Locate the cell with the specified text and output its (x, y) center coordinate. 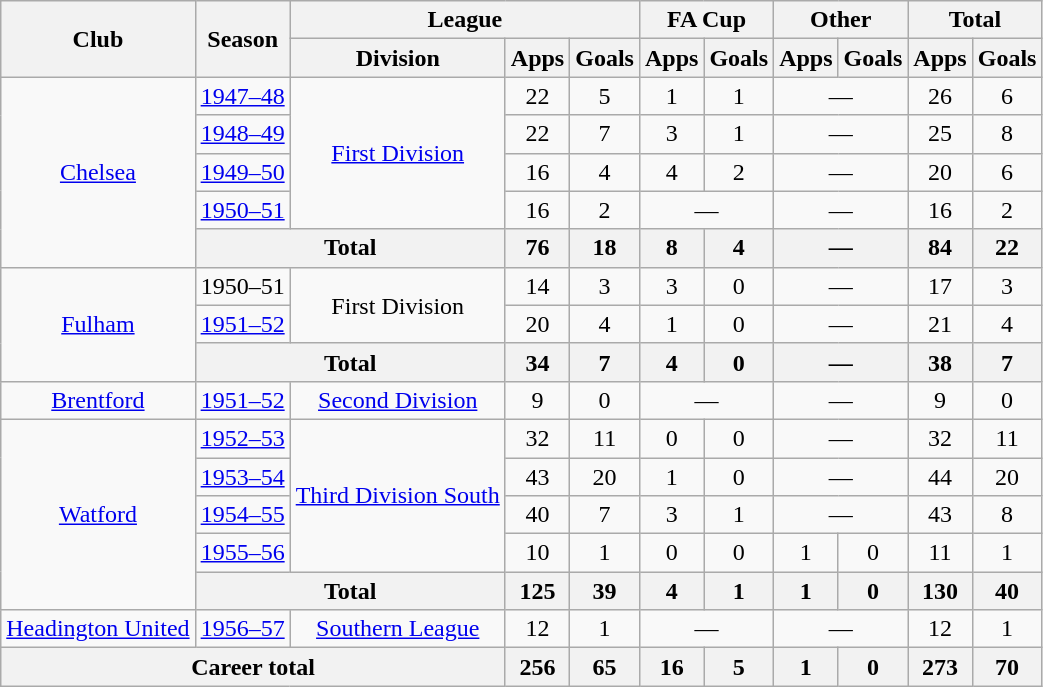
18 (605, 248)
21 (940, 324)
Fulham (98, 324)
Career total (254, 667)
44 (940, 477)
Club (98, 39)
League (464, 20)
273 (940, 667)
Brentford (98, 400)
84 (940, 248)
10 (537, 553)
17 (940, 286)
Third Division South (398, 495)
1956–57 (242, 629)
1952–53 (242, 438)
Division (398, 58)
76 (537, 248)
26 (940, 96)
38 (940, 362)
256 (537, 667)
FA Cup (706, 20)
70 (1007, 667)
14 (537, 286)
39 (605, 591)
Headington United (98, 629)
Other (841, 20)
1954–55 (242, 515)
1953–54 (242, 477)
1948–49 (242, 134)
130 (940, 591)
1949–50 (242, 172)
34 (537, 362)
Season (242, 39)
Chelsea (98, 172)
Watford (98, 514)
Southern League (398, 629)
Second Division (398, 400)
25 (940, 134)
65 (605, 667)
1955–56 (242, 553)
1947–48 (242, 96)
125 (537, 591)
